Extract the (X, Y) coordinate from the center of the cell holding the provided text.  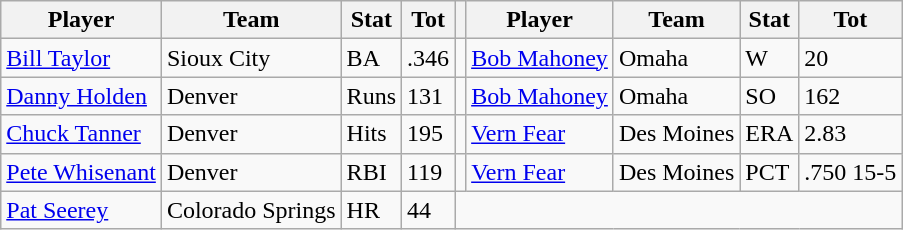
Colorado Springs (251, 210)
20 (850, 58)
W (770, 58)
Sioux City (251, 58)
2.83 (850, 134)
Pete Whisenant (82, 172)
195 (428, 134)
RBI (371, 172)
.750 15-5 (850, 172)
Chuck Tanner (82, 134)
.346 (428, 58)
119 (428, 172)
Pat Seerey (82, 210)
Runs (371, 96)
ERA (770, 134)
Bill Taylor (82, 58)
HR (371, 210)
162 (850, 96)
Hits (371, 134)
PCT (770, 172)
Danny Holden (82, 96)
SO (770, 96)
44 (428, 210)
BA (371, 58)
131 (428, 96)
